From the cell containing the given text, extract its center point as [x, y] coordinate. 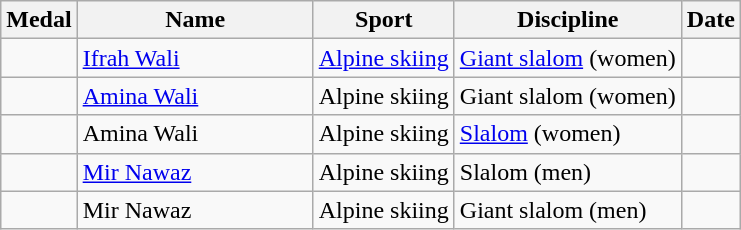
Slalom (women) [568, 134]
Ifrah Wali [195, 58]
Name [195, 20]
Date [710, 20]
Sport [384, 20]
Slalom (men) [568, 172]
Discipline [568, 20]
Medal [39, 20]
Giant slalom (men) [568, 210]
